Return [X, Y] of the center of cell containing provided text 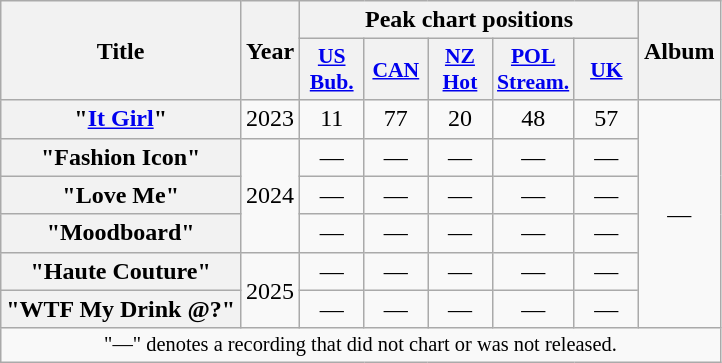
NZHot [460, 70]
48 [533, 119]
2025 [270, 290]
USBub. [332, 70]
2024 [270, 195]
"Moodboard" [121, 233]
Title [121, 50]
20 [460, 119]
UK [606, 70]
"Love Me" [121, 195]
"Haute Couture" [121, 271]
"It Girl" [121, 119]
"—" denotes a recording that did not chart or was not released. [360, 345]
Album [679, 50]
57 [606, 119]
CAN [396, 70]
"WTF My Drink @?" [121, 309]
11 [332, 119]
"Fashion Icon" [121, 157]
Peak chart positions [470, 20]
2023 [270, 119]
POLStream. [533, 70]
Year [270, 50]
77 [396, 119]
